Extract the [X, Y] coordinate from the center of the cell holding the provided text.  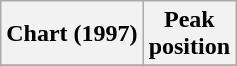
Chart (1997) [72, 34]
Peakposition [189, 34]
